Return the [X, Y] coordinate for the center point of the cell that contains the specified text.  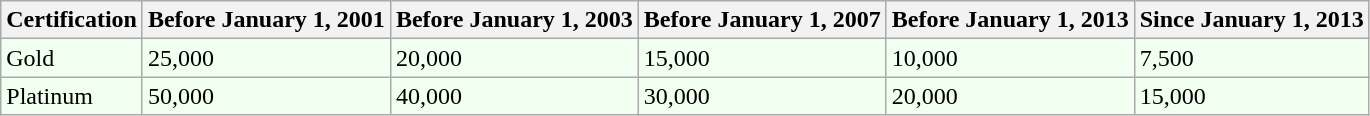
Certification [72, 20]
40,000 [514, 96]
25,000 [266, 58]
Before January 1, 2001 [266, 20]
Platinum [72, 96]
Before January 1, 2003 [514, 20]
Gold [72, 58]
Since January 1, 2013 [1252, 20]
7,500 [1252, 58]
30,000 [762, 96]
Before January 1, 2007 [762, 20]
Before January 1, 2013 [1010, 20]
50,000 [266, 96]
10,000 [1010, 58]
